Extract the (X, Y) coordinate from the center of the cell holding the provided text.  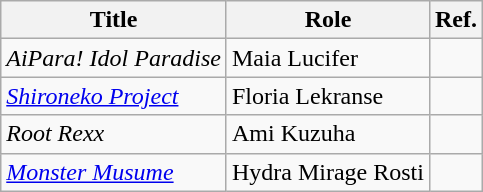
Floria Lekranse (328, 96)
Hydra Mirage Rosti (328, 172)
Shironeko Project (114, 96)
Ami Kuzuha (328, 134)
AiPara! Idol Paradise (114, 58)
Monster Musume (114, 172)
Root Rexx (114, 134)
Role (328, 20)
Ref. (456, 20)
Title (114, 20)
Maia Lucifer (328, 58)
